Extract the (X, Y) coordinate from the center of the cell holding the provided text.  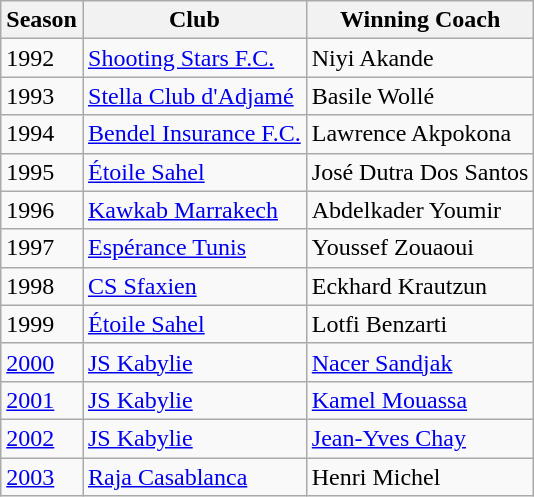
Raja Casablanca (194, 477)
Nacer Sandjak (420, 362)
1995 (42, 172)
Abdelkader Youmir (420, 210)
Espérance Tunis (194, 248)
1993 (42, 96)
CS Sfaxien (194, 286)
Kawkab Marrakech (194, 210)
1997 (42, 248)
Lotfi Benzarti (420, 324)
Shooting Stars F.C. (194, 58)
Winning Coach (420, 20)
1994 (42, 134)
2002 (42, 438)
2003 (42, 477)
Eckhard Krautzun (420, 286)
José Dutra Dos Santos (420, 172)
Henri Michel (420, 477)
Niyi Akande (420, 58)
2000 (42, 362)
Kamel Mouassa (420, 400)
1992 (42, 58)
Bendel Insurance F.C. (194, 134)
Lawrence Akpokona (420, 134)
Basile Wollé (420, 96)
1996 (42, 210)
1999 (42, 324)
Youssef Zouaoui (420, 248)
Season (42, 20)
1998 (42, 286)
Jean-Yves Chay (420, 438)
Stella Club d'Adjamé (194, 96)
Club (194, 20)
2001 (42, 400)
